Scan for the cell matching the given text and deliver its [x, y] coordinate at center. 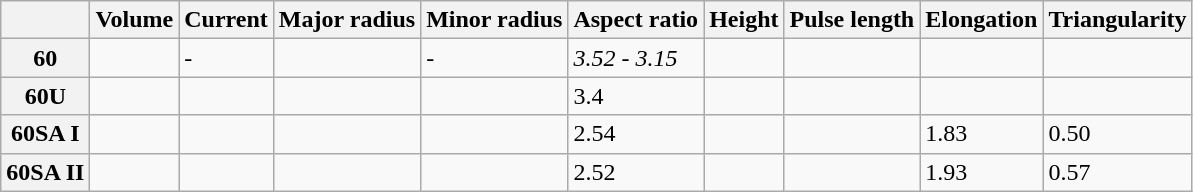
0.57 [1118, 172]
Major radius [346, 20]
Current [226, 20]
2.54 [636, 134]
60 [46, 58]
60U [46, 96]
Volume [134, 20]
Triangularity [1118, 20]
Height [744, 20]
Aspect ratio [636, 20]
Pulse length [852, 20]
60SA I [46, 134]
3.4 [636, 96]
0.50 [1118, 134]
1.93 [982, 172]
2.52 [636, 172]
Minor radius [494, 20]
1.83 [982, 134]
60SA II [46, 172]
3.52 - 3.15 [636, 58]
Elongation [982, 20]
